Pinpoint the cell where the given text exists, returning its [X, Y] midpoint coordinate. 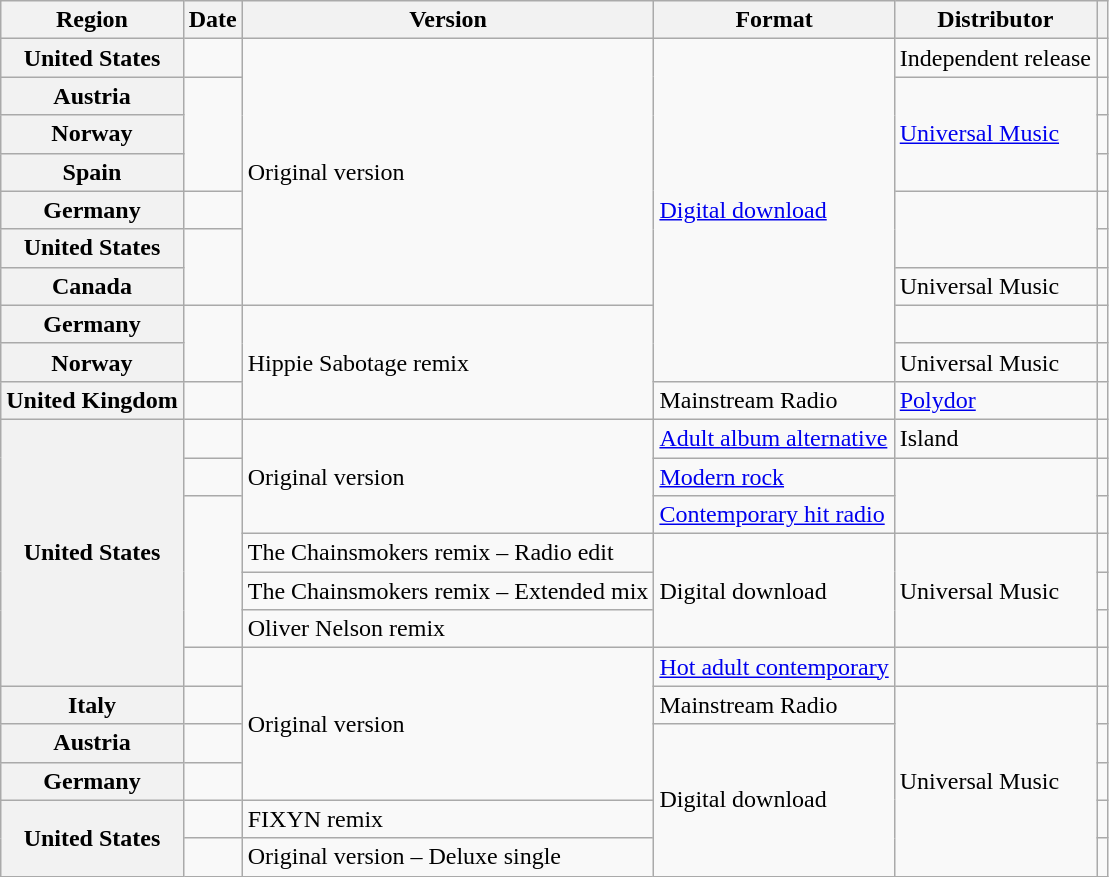
Hot adult contemporary [774, 667]
Canada [92, 286]
Hippie Sabotage remix [448, 362]
FIXYN remix [448, 819]
United Kingdom [92, 400]
Format [774, 20]
Version [448, 20]
Region [92, 20]
Polydor [995, 400]
Italy [92, 705]
Independent release [995, 58]
The Chainsmokers remix – Radio edit [448, 553]
Date [212, 20]
Modern rock [774, 477]
Adult album alternative [774, 438]
Oliver Nelson remix [448, 629]
Contemporary hit radio [774, 515]
The Chainsmokers remix – Extended mix [448, 591]
Island [995, 438]
Spain [92, 172]
Original version – Deluxe single [448, 857]
Distributor [995, 20]
